Search for the cell housing the specified text and yield its [X, Y] center coordinate. 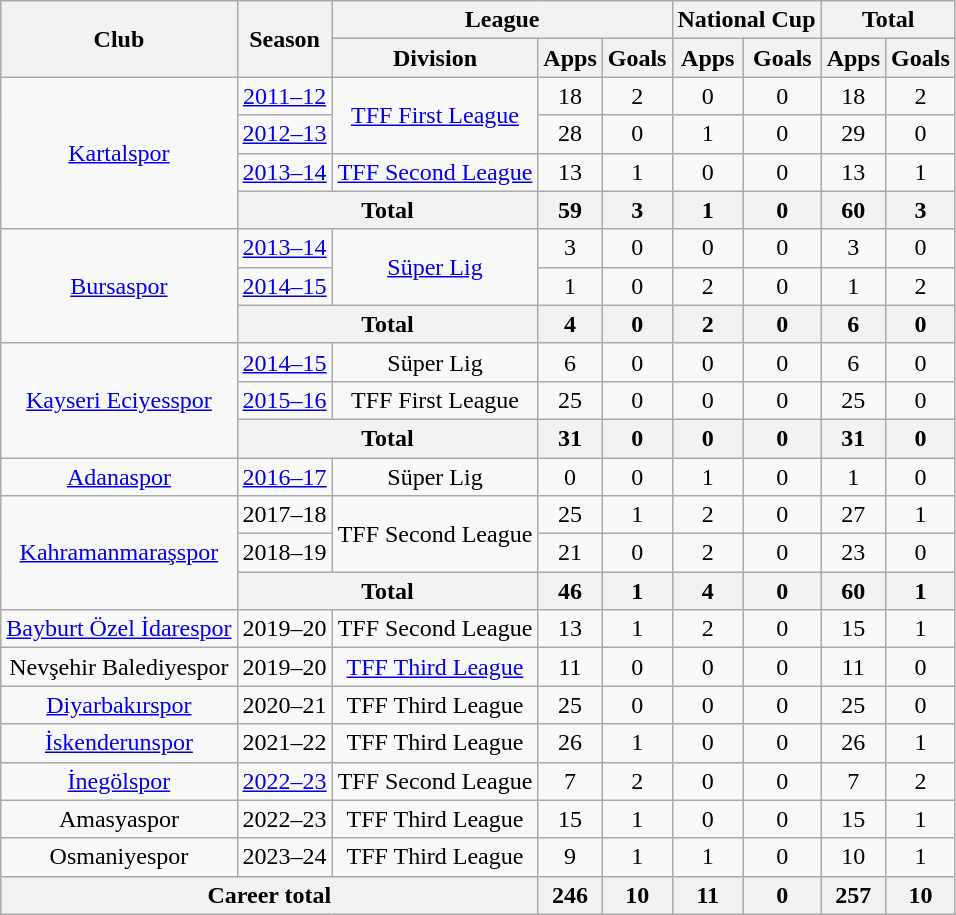
21 [570, 553]
Kahramanmaraşspor [119, 553]
Nevşehir Balediyespor [119, 667]
9 [570, 857]
2021–22 [284, 743]
League [502, 20]
2018–19 [284, 553]
2011–12 [284, 96]
İnegölspor [119, 781]
Kayseri Eciyesspor [119, 400]
29 [853, 134]
Adanaspor [119, 477]
246 [570, 895]
Diyarbakırspor [119, 705]
Division [435, 58]
Career total [270, 895]
Club [119, 39]
23 [853, 553]
2020–21 [284, 705]
2015–16 [284, 400]
Season [284, 39]
2023–24 [284, 857]
59 [570, 210]
İskenderunspor [119, 743]
Kartalspor [119, 153]
Bayburt Özel İdarespor [119, 629]
257 [853, 895]
2016–17 [284, 477]
46 [570, 591]
2012–13 [284, 134]
Amasyaspor [119, 819]
National Cup [746, 20]
27 [853, 515]
Osmaniyespor [119, 857]
Bursaspor [119, 286]
28 [570, 134]
2017–18 [284, 515]
